Identify which cell holds the provided text, then report its [X, Y] central coordinate. 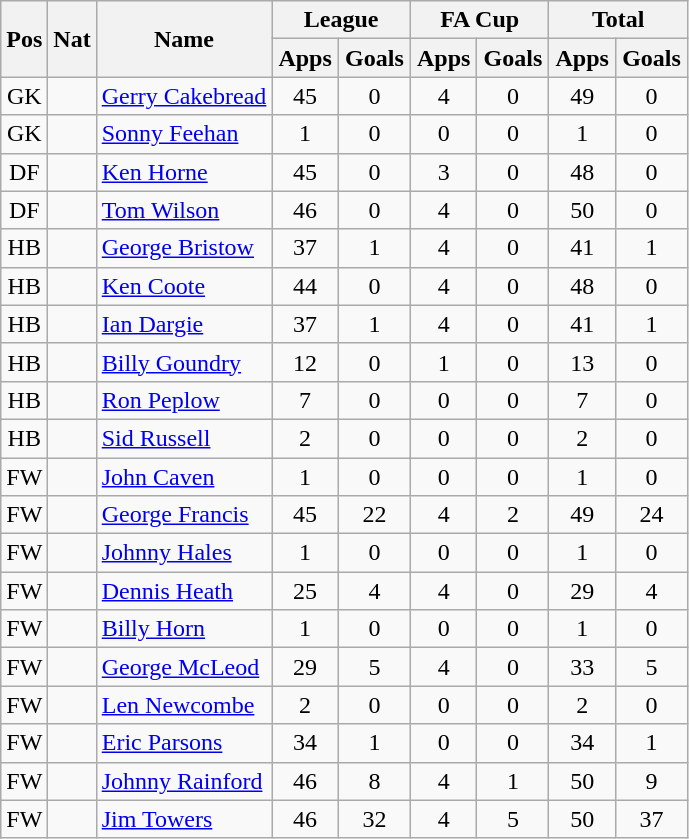
Nat [72, 39]
Name [184, 39]
FA Cup [480, 20]
Ken Coote [184, 286]
League [342, 20]
13 [582, 362]
Tom Wilson [184, 210]
Ken Horne [184, 172]
9 [651, 781]
22 [374, 515]
George McLeod [184, 667]
John Caven [184, 477]
33 [582, 667]
Johnny Rainford [184, 781]
25 [306, 591]
George Bristow [184, 248]
Sid Russell [184, 438]
Total [618, 20]
Johnny Hales [184, 553]
Ian Dargie [184, 324]
32 [374, 819]
Len Newcombe [184, 705]
George Francis [184, 515]
8 [374, 781]
Sonny Feehan [184, 134]
44 [306, 286]
Jim Towers [184, 819]
Billy Goundry [184, 362]
Gerry Cakebread [184, 96]
Pos [24, 39]
Ron Peplow [184, 400]
Dennis Heath [184, 591]
3 [444, 172]
Billy Horn [184, 629]
12 [306, 362]
Eric Parsons [184, 743]
24 [651, 515]
